Capture the cell that displays the provided text and extract its (x, y) central coordinate. 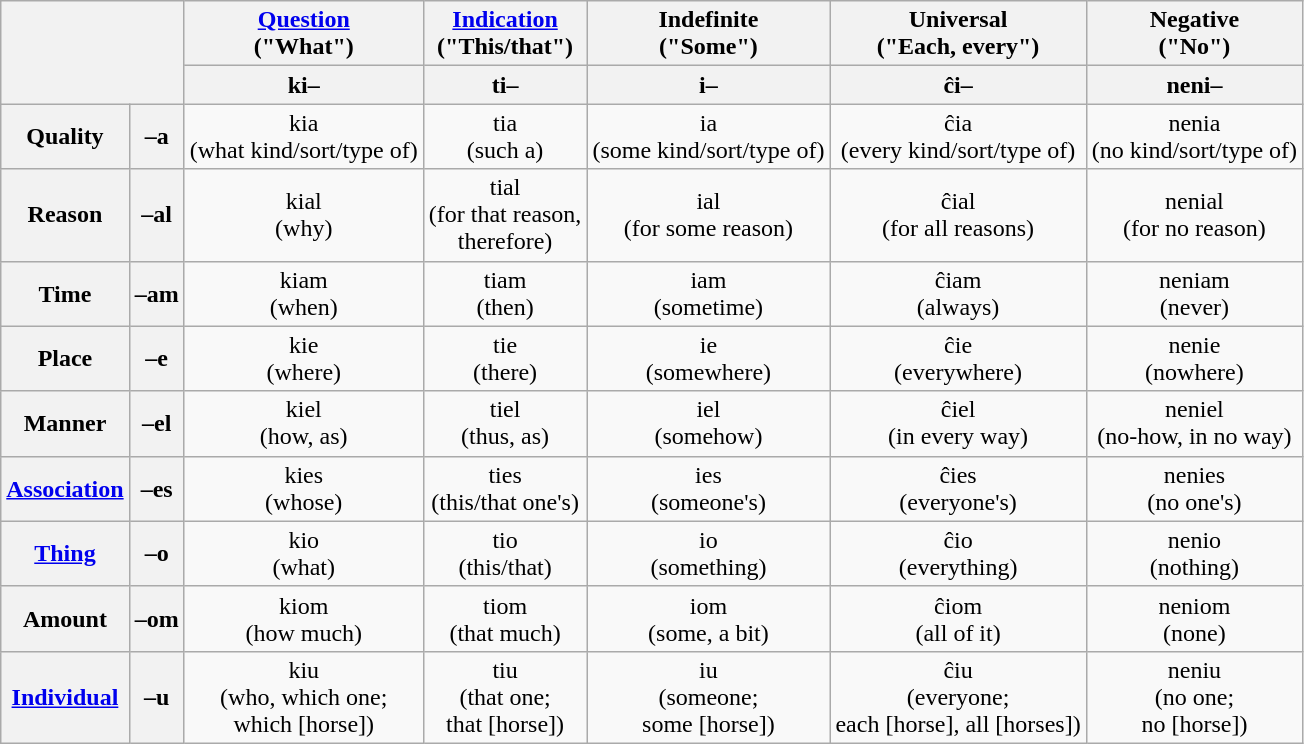
Manner (65, 424)
kiu(who, which one; which [horse]) (304, 697)
kio(what) (304, 554)
iom(some, a bit) (708, 618)
Individual (65, 697)
Reason (65, 215)
tie(there) (505, 358)
kie(where) (304, 358)
iel(somehow) (708, 424)
nenial(for no reason) (1194, 215)
nenies(no one's) (1194, 488)
Thing (65, 554)
io(something) (708, 554)
–e (156, 358)
tiu(that one; that [horse]) (505, 697)
neni– (1194, 85)
ĉial(for all reasons) (958, 215)
kiel(how, as) (304, 424)
Indefinite("Some") (708, 34)
–am (156, 294)
neniu(no one; no [horse]) (1194, 697)
ĉiom(all of it) (958, 618)
neniel(no-how, in no way) (1194, 424)
–a (156, 136)
Association (65, 488)
ia(some kind/sort/type of) (708, 136)
ie(somewhere) (708, 358)
ĉiam(always) (958, 294)
ties(this/that one's) (505, 488)
Indication("This/that") (505, 34)
ial(for some reason) (708, 215)
nenio(nothing) (1194, 554)
ti– (505, 85)
tial(for that reason, therefore) (505, 215)
kiam(when) (304, 294)
Question("What") (304, 34)
tiom(that much) (505, 618)
tiel(thus, as) (505, 424)
ĉi– (958, 85)
ĉio(everything) (958, 554)
ĉia(every kind/sort/type of) (958, 136)
Negative("No") (1194, 34)
neniom(none) (1194, 618)
ĉie(everywhere) (958, 358)
ĉies(everyone's) (958, 488)
i– (708, 85)
kial(why) (304, 215)
neniam(never) (1194, 294)
Quality (65, 136)
tia(such a) (505, 136)
iam(sometime) (708, 294)
Place (65, 358)
–al (156, 215)
ies(someone's) (708, 488)
–es (156, 488)
ĉiel(in every way) (958, 424)
–el (156, 424)
kies(whose) (304, 488)
Amount (65, 618)
kiom(how much) (304, 618)
tiam(then) (505, 294)
ĉiu(everyone; each [horse], all [horses]) (958, 697)
nenia(no kind/sort/type of) (1194, 136)
kia(what kind/sort/type of) (304, 136)
–u (156, 697)
tio(this/that) (505, 554)
iu(someone; some [horse]) (708, 697)
Time (65, 294)
Universal("Each, every") (958, 34)
–o (156, 554)
nenie(nowhere) (1194, 358)
ki– (304, 85)
–om (156, 618)
